For the text-containing cell, return its midpoint in [X, Y] coordinate format. 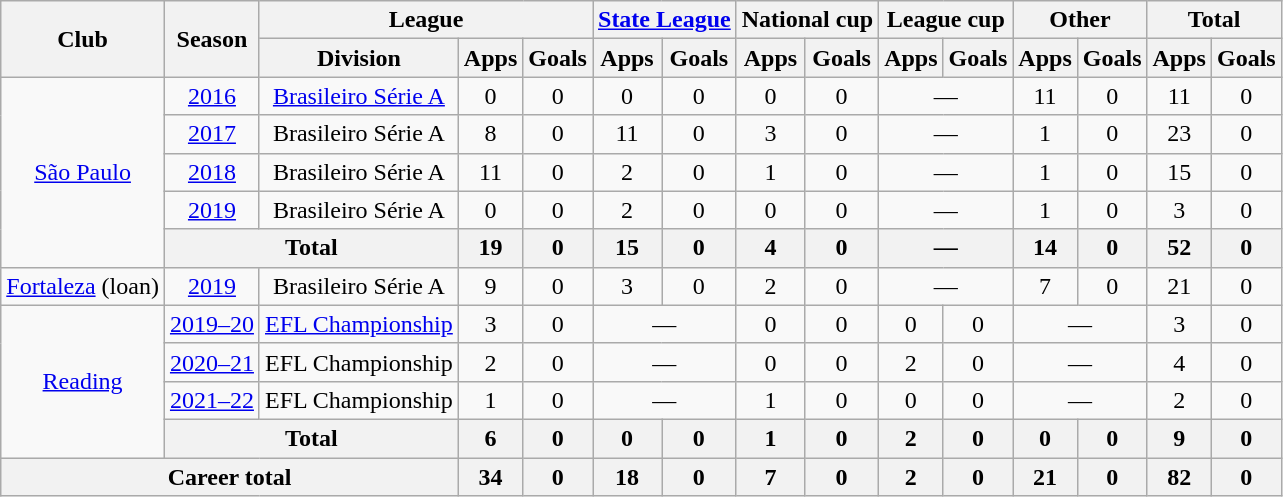
2020–21 [212, 362]
14 [1045, 248]
League cup [946, 20]
Other [1080, 20]
State League [664, 20]
52 [1179, 248]
2019–20 [212, 324]
34 [490, 477]
8 [490, 134]
82 [1179, 477]
6 [490, 438]
National cup [807, 20]
18 [626, 477]
23 [1179, 134]
19 [490, 248]
2016 [212, 96]
Reading [83, 381]
2021–22 [212, 400]
League [426, 20]
Division [358, 58]
Club [83, 39]
2017 [212, 134]
Fortaleza (loan) [83, 286]
Career total [230, 477]
São Paulo [83, 172]
Season [212, 39]
2018 [212, 172]
